Locate the cell with the specified text and output its (x, y) center coordinate. 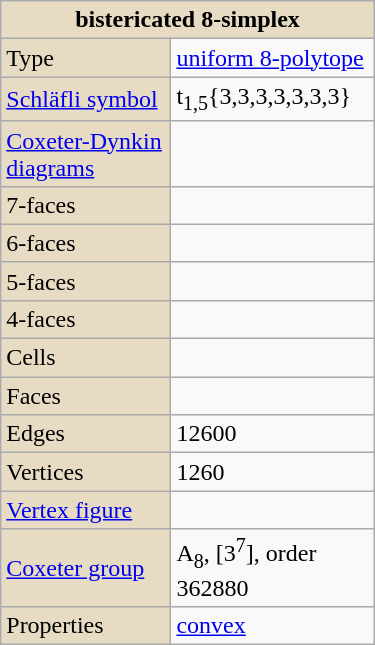
1260 (272, 472)
Faces (86, 396)
6-faces (86, 243)
convex (272, 626)
Edges (86, 434)
4-faces (86, 319)
Vertex figure (86, 510)
Schläfli symbol (86, 99)
Coxeter-Dynkin diagrams (86, 154)
Cells (86, 358)
7-faces (86, 205)
Type (86, 58)
uniform 8-polytope (272, 58)
Coxeter group (86, 568)
Vertices (86, 472)
bistericated 8-simplex (188, 20)
t1,5{3,3,3,3,3,3,3} (272, 99)
5-faces (86, 281)
A8, [37], order 362880 (272, 568)
12600 (272, 434)
Properties (86, 626)
